Return [x, y] of the center of cell containing provided text 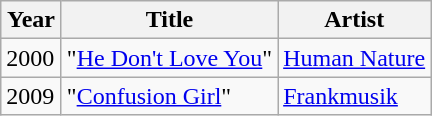
Year [32, 20]
Artist [354, 20]
2000 [32, 58]
"Confusion Girl" [169, 96]
2009 [32, 96]
Human Nature [354, 58]
"He Don't Love You" [169, 58]
Frankmusik [354, 96]
Title [169, 20]
